Locate the cell with the specified text and output its (x, y) center coordinate. 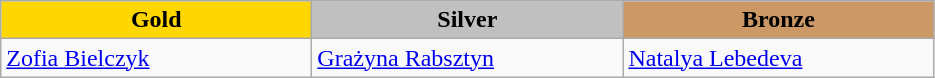
Zofia Bielczyk (156, 58)
Natalya Lebedeva (778, 58)
Silver (468, 20)
Bronze (778, 20)
Grażyna Rabsztyn (468, 58)
Gold (156, 20)
